Provide the [X, Y] coordinate of the cell's center where the given text is located.  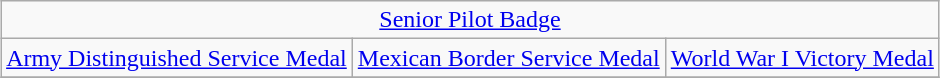
Army Distinguished Service Medal [177, 58]
Mexican Border Service Medal [508, 58]
Senior Pilot Badge [470, 20]
World War I Victory Medal [802, 58]
